Locate the cell with the specified text and output its [x, y] center coordinate. 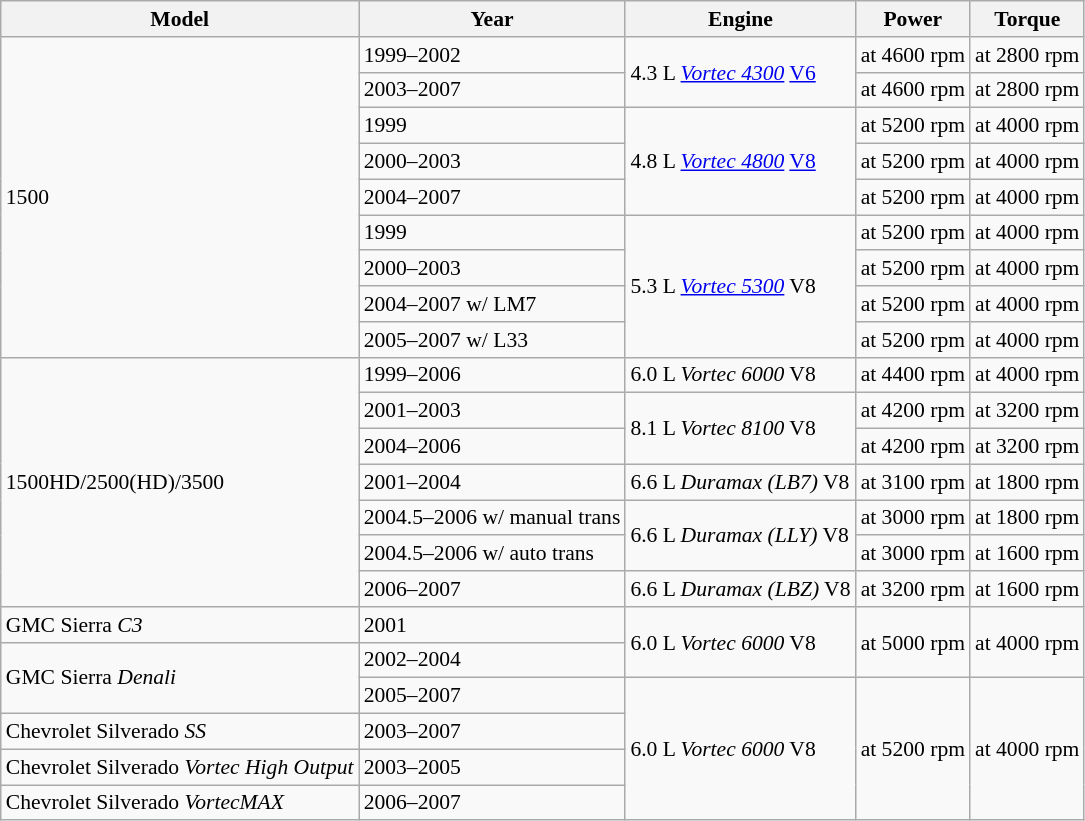
1999–2006 [492, 375]
Power [913, 19]
1999–2002 [492, 55]
Chevrolet Silverado VortecMAX [180, 803]
2001 [492, 625]
GMC Sierra Denali [180, 678]
at 5000 rpm [913, 642]
2003–2005 [492, 767]
8.1 L Vortec 8100 V8 [740, 428]
2004.5–2006 w/ auto trans [492, 554]
at 4400 rpm [913, 375]
4.3 L Vortec 4300 V6 [740, 72]
5.3 L Vortec 5300 V8 [740, 286]
GMC Sierra C3 [180, 625]
6.6 L Duramax (LLY) V8 [740, 536]
2004–2007 w/ LM7 [492, 304]
2004.5–2006 w/ manual trans [492, 518]
at 3100 rpm [913, 482]
2001–2004 [492, 482]
2005–2007 w/ L33 [492, 340]
Engine [740, 19]
4.8 L Vortec 4800 V8 [740, 162]
Model [180, 19]
2004–2006 [492, 447]
Chevrolet Silverado SS [180, 732]
Torque [1027, 19]
6.6 L Duramax (LBZ) V8 [740, 589]
2002–2004 [492, 660]
1500 [180, 198]
6.6 L Duramax (LB7) V8 [740, 482]
Chevrolet Silverado Vortec High Output [180, 767]
1500HD/2500(HD)/3500 [180, 482]
2001–2003 [492, 411]
2004–2007 [492, 197]
Year [492, 19]
2005–2007 [492, 696]
